Search for the cell housing the specified text and yield its [X, Y] center coordinate. 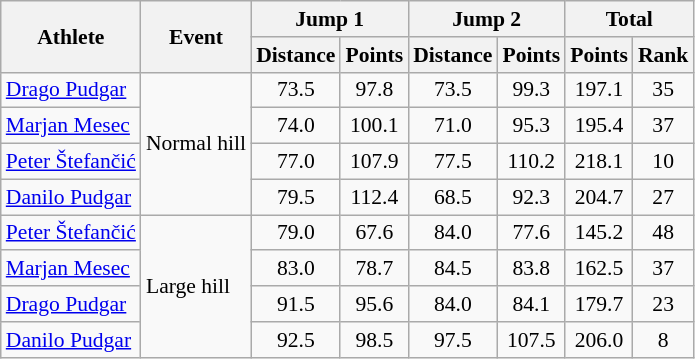
84.1 [531, 304]
83.8 [531, 269]
95.6 [374, 304]
83.0 [296, 269]
204.7 [599, 197]
100.1 [374, 126]
79.0 [296, 233]
Rank [664, 55]
Event [196, 36]
206.0 [599, 340]
162.5 [599, 269]
77.6 [531, 233]
107.5 [531, 340]
Athlete [71, 36]
Normal hill [196, 143]
68.5 [452, 197]
92.3 [531, 197]
110.2 [531, 162]
77.0 [296, 162]
91.5 [296, 304]
78.7 [374, 269]
Jump 2 [486, 19]
97.5 [452, 340]
197.1 [599, 90]
74.0 [296, 126]
48 [664, 233]
71.0 [452, 126]
8 [664, 340]
79.5 [296, 197]
97.8 [374, 90]
35 [664, 90]
Large hill [196, 286]
218.1 [599, 162]
92.5 [296, 340]
27 [664, 197]
77.5 [452, 162]
179.7 [599, 304]
23 [664, 304]
Jump 1 [330, 19]
195.4 [599, 126]
84.5 [452, 269]
99.3 [531, 90]
112.4 [374, 197]
10 [664, 162]
67.6 [374, 233]
145.2 [599, 233]
Total [629, 19]
95.3 [531, 126]
98.5 [374, 340]
107.9 [374, 162]
